Pinpoint the cell where the given text exists, returning its [X, Y] midpoint coordinate. 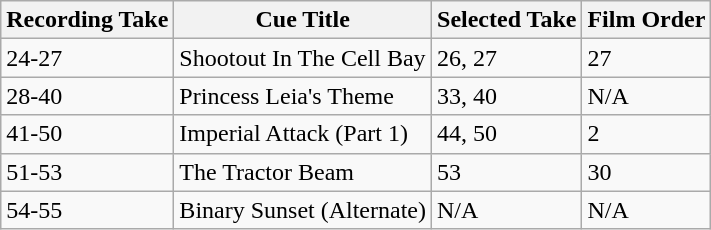
30 [646, 172]
Imperial Attack (Part 1) [303, 134]
24-27 [88, 58]
Binary Sunset (Alternate) [303, 210]
33, 40 [507, 96]
26, 27 [507, 58]
The Tractor Beam [303, 172]
28-40 [88, 96]
2 [646, 134]
51-53 [88, 172]
Recording Take [88, 20]
54-55 [88, 210]
27 [646, 58]
44, 50 [507, 134]
41-50 [88, 134]
Shootout In The Cell Bay [303, 58]
Selected Take [507, 20]
53 [507, 172]
Cue Title [303, 20]
Princess Leia's Theme [303, 96]
Film Order [646, 20]
